Pinpoint the cell where the given text exists, returning its [X, Y] midpoint coordinate. 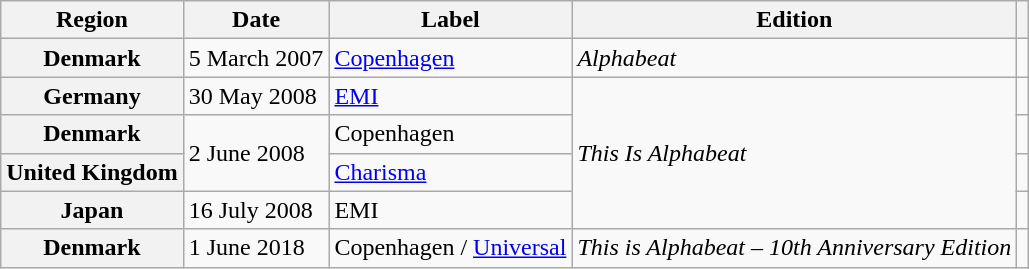
Date [256, 20]
Charisma [450, 172]
Label [450, 20]
16 July 2008 [256, 210]
This Is Alphabeat [794, 153]
Japan [92, 210]
30 May 2008 [256, 96]
5 March 2007 [256, 58]
United Kingdom [92, 172]
2 June 2008 [256, 153]
This is Alphabeat – 10th Anniversary Edition [794, 248]
Alphabeat [794, 58]
Region [92, 20]
Germany [92, 96]
Copenhagen / Universal [450, 248]
Edition [794, 20]
1 June 2018 [256, 248]
